For the text-containing cell, return its midpoint in (x, y) coordinate format. 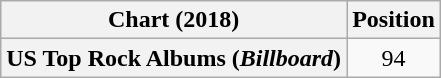
Chart (2018) (174, 20)
US Top Rock Albums (Billboard) (174, 58)
94 (394, 58)
Position (394, 20)
